Find where the given text appears and provide that cell's center as (X, Y) coordinate. 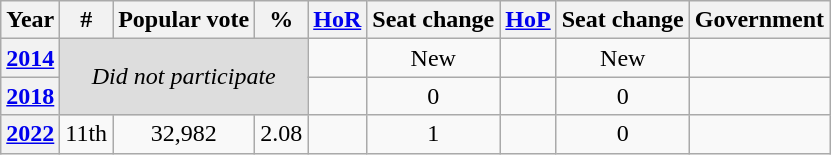
1 (434, 134)
2.08 (282, 134)
% (282, 20)
2014 (30, 58)
Government (759, 20)
# (86, 20)
HoP (528, 20)
11th (86, 134)
32,982 (184, 134)
HoR (338, 20)
2022 (30, 134)
2018 (30, 96)
Year (30, 20)
Popular vote (184, 20)
Did not participate (184, 77)
